Return the (X, Y) coordinate for the center point of the cell that contains the specified text.  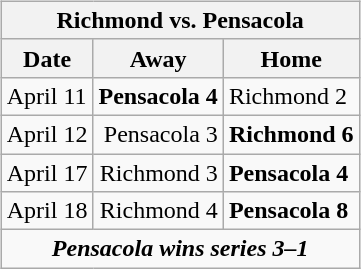
Richmond 4 (158, 211)
Richmond 3 (158, 173)
April 17 (47, 173)
Pensacola 3 (158, 134)
April 18 (47, 211)
April 11 (47, 96)
April 12 (47, 134)
Pensacola 8 (291, 211)
Date (47, 58)
Richmond 6 (291, 134)
Richmond vs. Pensacola (180, 20)
Away (158, 58)
Pensacola wins series 3–1 (180, 249)
Home (291, 58)
Richmond 2 (291, 96)
